Scan for the cell matching the given text and deliver its [X, Y] coordinate at center. 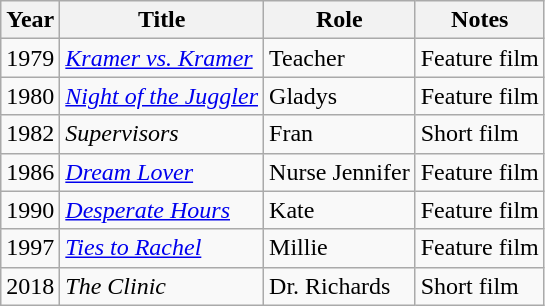
Ties to Rachel [162, 248]
Supervisors [162, 134]
1986 [30, 172]
Role [340, 20]
1982 [30, 134]
Kate [340, 210]
1979 [30, 58]
Year [30, 20]
Teacher [340, 58]
Fran [340, 134]
Dr. Richards [340, 286]
Desperate Hours [162, 210]
Night of the Juggler [162, 96]
Kramer vs. Kramer [162, 58]
1990 [30, 210]
1980 [30, 96]
Nurse Jennifer [340, 172]
Notes [480, 20]
Title [162, 20]
Dream Lover [162, 172]
Gladys [340, 96]
2018 [30, 286]
The Clinic [162, 286]
Millie [340, 248]
1997 [30, 248]
